Pinpoint the cell where the given text exists, returning its [X, Y] midpoint coordinate. 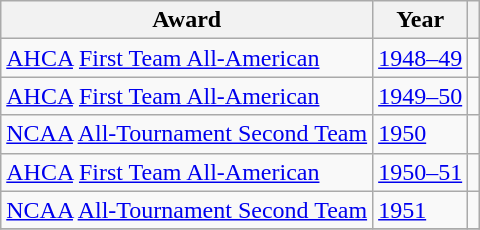
1948–49 [420, 58]
Year [420, 20]
1950 [420, 134]
1949–50 [420, 96]
1951 [420, 210]
1950–51 [420, 172]
Award [187, 20]
